Locate the cell with the specified text and output its [x, y] center coordinate. 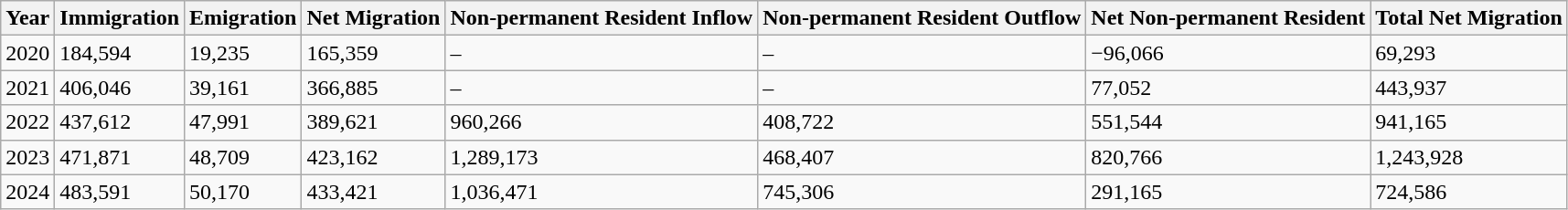
820,766 [1229, 157]
47,991 [243, 122]
69,293 [1468, 53]
1,036,471 [602, 192]
Immigration [120, 18]
483,591 [120, 192]
165,359 [373, 53]
2024 [27, 192]
423,162 [373, 157]
724,586 [1468, 192]
77,052 [1229, 88]
960,266 [602, 122]
366,885 [373, 88]
184,594 [120, 53]
Non-permanent Resident Outflow [922, 18]
291,165 [1229, 192]
Non-permanent Resident Inflow [602, 18]
1,243,928 [1468, 157]
433,421 [373, 192]
406,046 [120, 88]
941,165 [1468, 122]
50,170 [243, 192]
2023 [27, 157]
2022 [27, 122]
48,709 [243, 157]
Net Migration [373, 18]
745,306 [922, 192]
408,722 [922, 122]
2020 [27, 53]
Net Non-permanent Resident [1229, 18]
Year [27, 18]
19,235 [243, 53]
437,612 [120, 122]
2021 [27, 88]
Total Net Migration [1468, 18]
39,161 [243, 88]
468,407 [922, 157]
551,544 [1229, 122]
Emigration [243, 18]
−96,066 [1229, 53]
471,871 [120, 157]
1,289,173 [602, 157]
389,621 [373, 122]
443,937 [1468, 88]
